From the cell containing the given text, extract its center point as [x, y] coordinate. 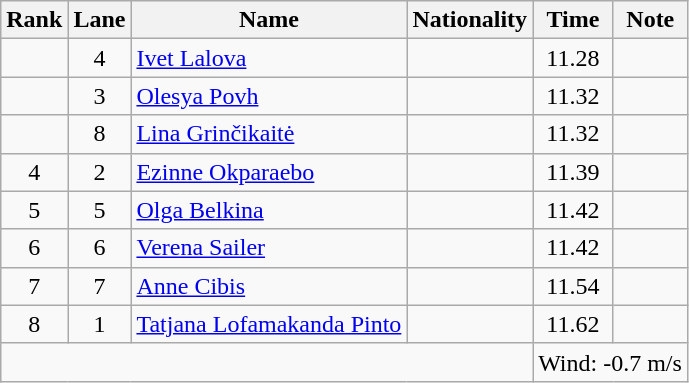
Tatjana Lofamakanda Pinto [269, 324]
Lane [100, 20]
Rank [34, 20]
Name [269, 20]
Ezinne Okparaebo [269, 172]
1 [100, 324]
2 [100, 172]
Nationality [470, 20]
Ivet Lalova [269, 58]
Anne Cibis [269, 286]
Olesya Povh [269, 96]
Olga Belkina [269, 210]
Note [650, 20]
Lina Grinčikaitė [269, 134]
11.54 [574, 286]
11.39 [574, 172]
Wind: -0.7 m/s [610, 362]
11.28 [574, 58]
Time [574, 20]
3 [100, 96]
Verena Sailer [269, 248]
11.62 [574, 324]
